Extract the [X, Y] coordinate from the center of the cell holding the provided text.  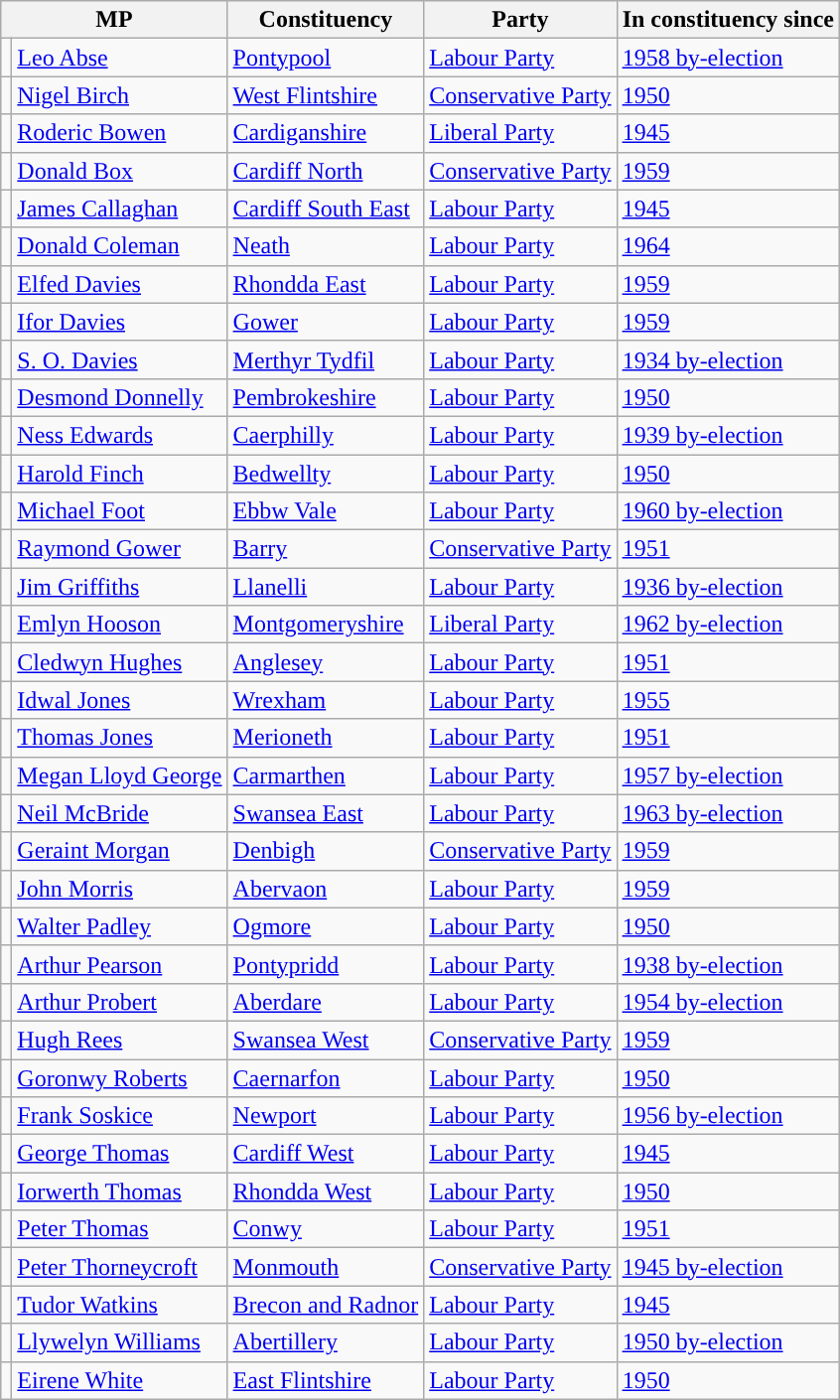
Cardiff West [326, 1154]
1963 by-election [728, 813]
Eirene White [119, 1380]
Ogmore [326, 926]
Idwal Jones [119, 700]
Emlyn Hooson [119, 625]
Anglesey [326, 662]
1938 by-election [728, 964]
Party [520, 20]
Neath [326, 246]
Brecon and Radnor [326, 1305]
Iorwerth Thomas [119, 1191]
Desmond Donnelly [119, 397]
Conwy [326, 1229]
Montgomeryshire [326, 625]
1964 [728, 246]
Constituency [326, 20]
Donald Coleman [119, 246]
1958 by-election [728, 58]
Cardiganshire [326, 133]
In constituency since [728, 20]
Llywelyn Williams [119, 1342]
Merthyr Tydfil [326, 359]
Neil McBride [119, 813]
Cledwyn Hughes [119, 662]
Llanelli [326, 587]
Carmarthen [326, 775]
Denbigh [326, 851]
MP [114, 20]
Frank Soskice [119, 1116]
Wrexham [326, 700]
Pontypridd [326, 964]
Nigel Birch [119, 95]
John Morris [119, 889]
East Flintshire [326, 1380]
Abervaon [326, 889]
Ifor Davies [119, 322]
George Thomas [119, 1154]
West Flintshire [326, 95]
Walter Padley [119, 926]
Aberdare [326, 1002]
Bedwellty [326, 474]
Hugh Rees [119, 1040]
Gower [326, 322]
Tudor Watkins [119, 1305]
Geraint Morgan [119, 851]
1934 by-election [728, 359]
Donald Box [119, 171]
1936 by-election [728, 587]
Arthur Probert [119, 1002]
1950 by-election [728, 1342]
Peter Thomas [119, 1229]
Megan Lloyd George [119, 775]
Elfed Davies [119, 284]
Newport [326, 1116]
Rhondda East [326, 284]
Cardiff South East [326, 209]
1956 by-election [728, 1116]
1957 by-election [728, 775]
Raymond Gower [119, 549]
Peter Thorneycroft [119, 1267]
Roderic Bowen [119, 133]
Rhondda West [326, 1191]
1960 by-election [728, 511]
Jim Griffiths [119, 587]
1939 by-election [728, 435]
Thomas Jones [119, 738]
Monmouth [326, 1267]
Ness Edwards [119, 435]
S. O. Davies [119, 359]
Michael Foot [119, 511]
1945 by-election [728, 1267]
James Callaghan [119, 209]
1954 by-election [728, 1002]
Ebbw Vale [326, 511]
Merioneth [326, 738]
Cardiff North [326, 171]
Goronwy Roberts [119, 1077]
1962 by-election [728, 625]
Swansea West [326, 1040]
Pembrokeshire [326, 397]
Harold Finch [119, 474]
Barry [326, 549]
Caernarfon [326, 1077]
Abertillery [326, 1342]
1955 [728, 700]
Caerphilly [326, 435]
Swansea East [326, 813]
Leo Abse [119, 58]
Pontypool [326, 58]
Arthur Pearson [119, 964]
